Pinpoint the cell where the given text exists, returning its [x, y] midpoint coordinate. 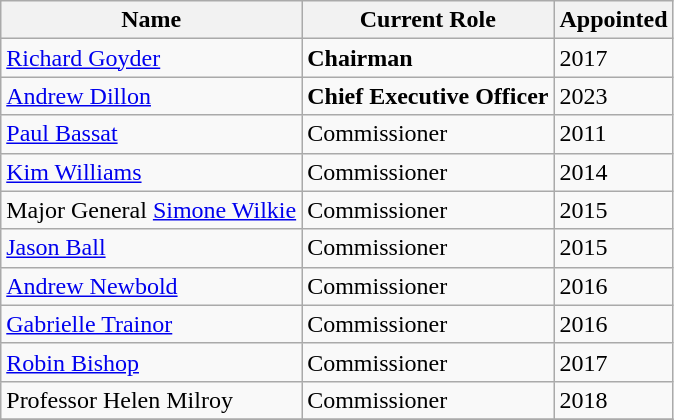
2011 [614, 134]
Gabrielle Trainor [152, 324]
Appointed [614, 20]
Robin Bishop [152, 362]
2018 [614, 400]
Kim Williams [152, 172]
Paul Bassat [152, 134]
Richard Goyder [152, 58]
Andrew Dillon [152, 96]
2023 [614, 96]
Andrew Newbold [152, 286]
Chief Executive Officer [428, 96]
Name [152, 20]
Major General Simone Wilkie [152, 210]
2014 [614, 172]
Professor Helen Milroy [152, 400]
Current Role [428, 20]
Jason Ball [152, 248]
Chairman [428, 58]
